Determine the (X, Y) coordinate at the center of the cell enclosing the given text.  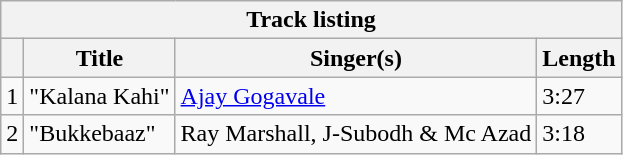
"Kalana Kahi" (100, 96)
Title (100, 58)
3:18 (579, 134)
"Bukkebaaz" (100, 134)
1 (12, 96)
2 (12, 134)
Singer(s) (356, 58)
Track listing (311, 20)
3:27 (579, 96)
Ray Marshall, J-Subodh & Mc Azad (356, 134)
Length (579, 58)
Ajay Gogavale (356, 96)
